For the text-containing cell, return its midpoint in (X, Y) coordinate format. 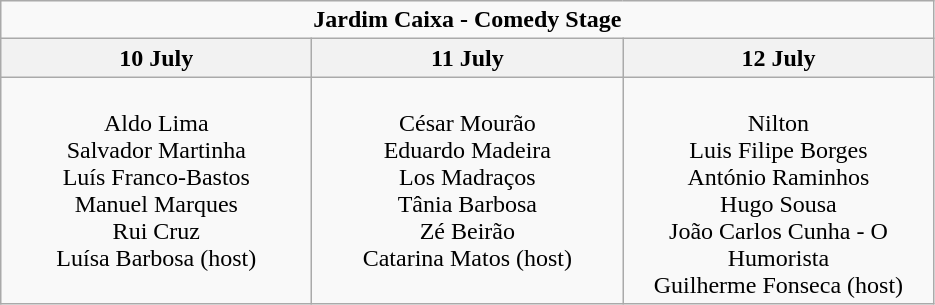
Jardim Caixa - Comedy Stage (468, 20)
12 July (778, 58)
10 July (156, 58)
Aldo LimaSalvador MartinhaLuís Franco-BastosManuel MarquesRui CruzLuísa Barbosa (host) (156, 190)
César MourãoEduardo MadeiraLos MadraçosTânia BarbosaZé BeirãoCatarina Matos (host) (468, 190)
11 July (468, 58)
NiltonLuis Filipe BorgesAntónio RaminhosHugo SousaJoão Carlos Cunha - O HumoristaGuilherme Fonseca (host) (778, 190)
